From the cell containing the given text, extract its center point as [x, y] coordinate. 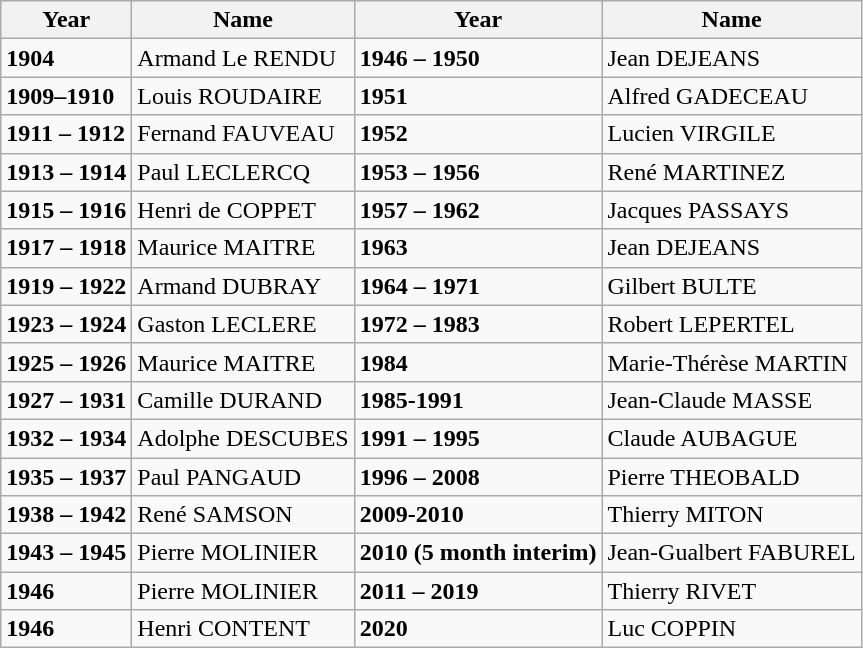
Alfred GADECEAU [732, 96]
Pierre THEOBALD [732, 477]
Robert LEPERTEL [732, 324]
1927 – 1931 [66, 400]
1932 – 1934 [66, 438]
1963 [478, 248]
2020 [478, 629]
Fernand FAUVEAU [243, 134]
1915 – 1916 [66, 210]
1996 – 2008 [478, 477]
Jean-Gualbert FABUREL [732, 553]
1953 – 1956 [478, 172]
Paul LECLERCQ [243, 172]
1935 – 1937 [66, 477]
Henri de COPPET [243, 210]
2009-2010 [478, 515]
1984 [478, 362]
1957 – 1962 [478, 210]
1951 [478, 96]
1911 – 1912 [66, 134]
1952 [478, 134]
Thierry RIVET [732, 591]
Henri CONTENT [243, 629]
Armand DUBRAY [243, 286]
Claude AUBAGUE [732, 438]
1938 – 1942 [66, 515]
1925 – 1926 [66, 362]
2010 (5 month interim) [478, 553]
1917 – 1918 [66, 248]
Jean-Claude MASSE [732, 400]
Thierry MITON [732, 515]
1913 – 1914 [66, 172]
Marie-Thérèse MARTIN [732, 362]
Gilbert BULTE [732, 286]
1904 [66, 58]
Camille DURAND [243, 400]
Jacques PASSAYS [732, 210]
1964 – 1971 [478, 286]
Paul PANGAUD [243, 477]
1923 – 1924 [66, 324]
René MARTINEZ [732, 172]
Lucien VIRGILE [732, 134]
1909–1910 [66, 96]
1946 – 1950 [478, 58]
Louis ROUDAIRE [243, 96]
1985-1991 [478, 400]
2011 – 2019 [478, 591]
1919 – 1922 [66, 286]
Adolphe DESCUBES [243, 438]
Gaston LECLERE [243, 324]
1991 – 1995 [478, 438]
1972 – 1983 [478, 324]
1943 – 1945 [66, 553]
Armand Le RENDU [243, 58]
René SAMSON [243, 515]
Luc COPPIN [732, 629]
